Capture the cell that displays the provided text and extract its (x, y) central coordinate. 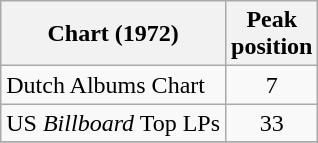
Peakposition (272, 34)
Dutch Albums Chart (114, 85)
33 (272, 123)
Chart (1972) (114, 34)
7 (272, 85)
US Billboard Top LPs (114, 123)
